Provide the (x, y) coordinate of the cell's center where the given text is located.  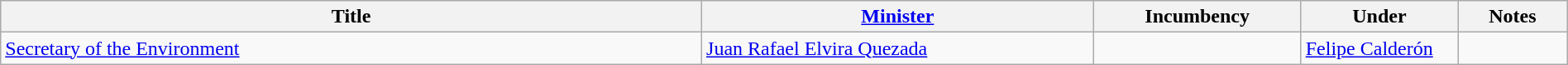
Juan Rafael Elvira Quezada (898, 48)
Title (351, 17)
Incumbency (1198, 17)
Minister (898, 17)
Secretary of the Environment (351, 48)
Under (1379, 17)
Notes (1513, 17)
Felipe Calderón (1379, 48)
